Capture the cell that displays the provided text and extract its [x, y] central coordinate. 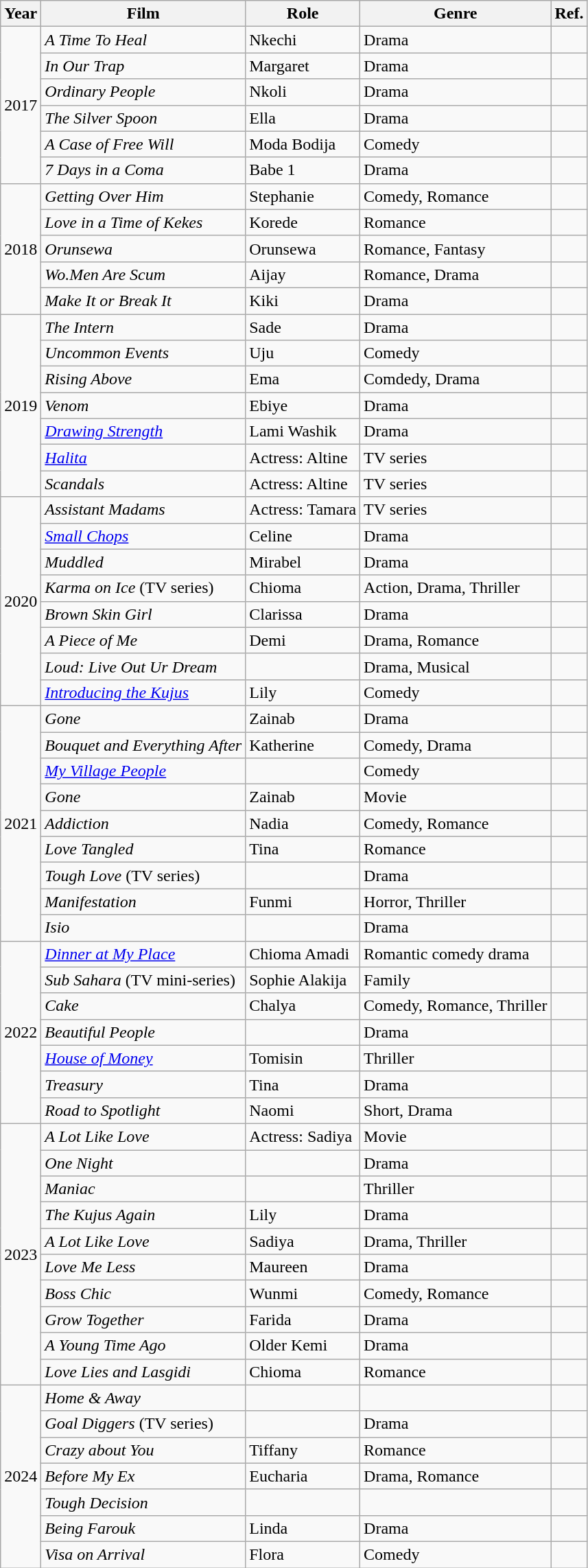
Action, Drama, Thriller [456, 588]
Family [456, 980]
Lami Washik [303, 432]
Love Tangled [143, 850]
Wunmi [303, 1294]
Margaret [303, 66]
A Piece of Me [143, 640]
Romance, Drama [456, 274]
Comedy, Drama [456, 745]
Make It or Break It [143, 301]
Korede [303, 222]
Older Kemi [303, 1346]
Beautiful People [143, 1032]
Crazy about You [143, 1450]
Kiki [303, 301]
Actress: Sadiya [303, 1136]
Small Chops [143, 536]
Maniac [143, 1189]
Manifestation [143, 902]
2022 [21, 1032]
Katherine [303, 745]
Maureen [303, 1267]
The Intern [143, 327]
Ella [303, 118]
7 Days in a Coma [143, 170]
Karma on Ice (TV series) [143, 588]
Bouquet and Everything After [143, 745]
2017 [21, 105]
Halita [143, 458]
Before My Ex [143, 1476]
Venom [143, 406]
Celine [303, 536]
Tough Decision [143, 1502]
Drama, Thriller [456, 1241]
A Young Time Ago [143, 1346]
Visa on Arrival [143, 1554]
Home & Away [143, 1398]
Chioma Amadi [303, 954]
Sophie Alakija [303, 980]
My Village People [143, 771]
2019 [21, 406]
Love Me Less [143, 1267]
Isio [143, 928]
Sadiya [303, 1241]
Ordinary People [143, 92]
Ref. [569, 14]
Muddled [143, 562]
Stephanie [303, 196]
Actress: Tamara [303, 510]
2020 [21, 601]
2024 [21, 1476]
Uju [303, 353]
Ebiye [303, 406]
Film [143, 14]
Moda Bodija [303, 144]
Drama, Musical [456, 666]
Horror, Thriller [456, 902]
Chalya [303, 1006]
Treasury [143, 1084]
Sub Sahara (TV mini-series) [143, 980]
Genre [456, 14]
Flora [303, 1554]
Ema [303, 379]
Road to Spotlight [143, 1110]
Cake [143, 1006]
Demi [303, 640]
In Our Trap [143, 66]
Dinner at My Place [143, 954]
Love Lies and Lasgidi [143, 1372]
Assistant Madams [143, 510]
Tomisin [303, 1058]
Comedy, Romance, Thriller [456, 1006]
Short, Drama [456, 1110]
Addiction [143, 823]
Babe 1 [303, 170]
Uncommon Events [143, 353]
Sade [303, 327]
Role [303, 14]
2021 [21, 823]
Loud: Live Out Ur Dream [143, 666]
Wo.Men Are Scum [143, 274]
Year [21, 14]
Being Farouk [143, 1528]
Linda [303, 1528]
A Time To Heal [143, 40]
Tiffany [303, 1450]
One Night [143, 1163]
Getting Over Him [143, 196]
The Kujus Again [143, 1215]
2018 [21, 248]
Grow Together [143, 1320]
Romance, Fantasy [456, 248]
Naomi [303, 1110]
Eucharia [303, 1476]
Funmi [303, 902]
Tough Love (TV series) [143, 876]
Rising Above [143, 379]
Mirabel [303, 562]
Nkoli [303, 92]
Goal Diggers (TV series) [143, 1424]
Love in a Time of Kekes [143, 222]
2023 [21, 1254]
Romantic comedy drama [456, 954]
Nadia [303, 823]
Boss Chic [143, 1294]
Comdedy, Drama [456, 379]
A Case of Free Will [143, 144]
Nkechi [303, 40]
House of Money [143, 1058]
Brown Skin Girl [143, 614]
Aijay [303, 274]
The Silver Spoon [143, 118]
Farida [303, 1320]
Introducing the Kujus [143, 692]
Scandals [143, 484]
Drawing Strength [143, 432]
Clarissa [303, 614]
